Detect which cell encompasses the target text, then output its [x, y] center coordinate. 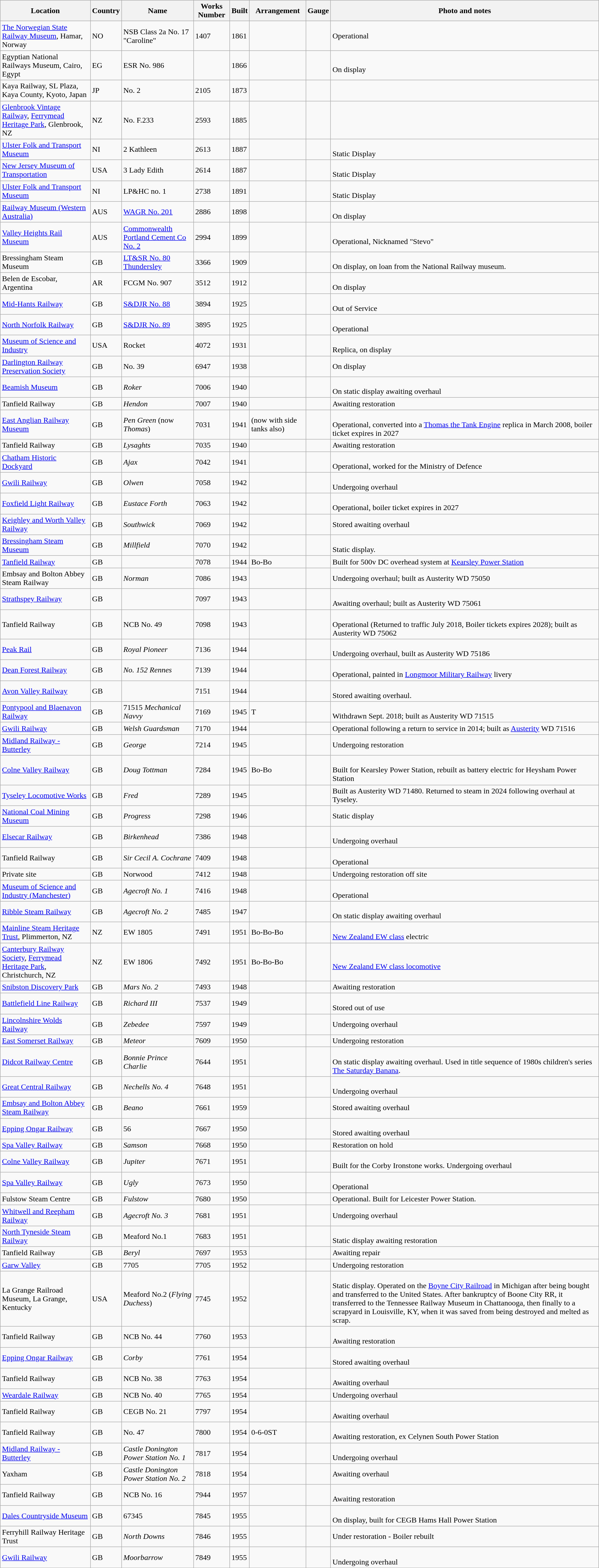
7006 [212, 387]
Valley Heights Rail Museum [45, 237]
Fulstow Steam Centre [45, 1199]
Snibston Discovery Park [45, 987]
S&DJR No. 89 [157, 325]
Static display awaiting restoration [465, 1236]
Meteor [157, 1041]
Chatham Historic Dockyard [45, 462]
Pontypool and Blaenavon Railway [45, 712]
Keighley and Worth Valley Railway [45, 524]
Restoration on hold [465, 1145]
NO [106, 36]
Withdrawn Sept. 2018; built as Austerity WD 71515 [465, 712]
7745 [212, 1299]
Eustace Forth [157, 503]
No. 2 [157, 90]
Ferryhill Railway Heritage Trust [45, 1536]
Undergoing overhaul; built as Austerity WD 75050 [465, 578]
Royal Pioneer [157, 649]
Moorbarrow [157, 1557]
7661 [212, 1108]
1938 [240, 366]
No. F.233 [157, 120]
Kaya Railway, SL Plaza, Kaya County, Kyoto, Japan [45, 90]
New Jersey Museum of Transportation [45, 170]
Roker [157, 387]
Nechells No. 4 [157, 1087]
North Tyneside Steam Railway [45, 1236]
Beryl [157, 1253]
2614 [212, 170]
7609 [212, 1041]
(now with side tanks also) [278, 425]
National Coal Mining Museum [45, 816]
EG [106, 65]
Agecroft No. 1 [157, 891]
North Norfolk Railway [45, 325]
7070 [212, 545]
7086 [212, 578]
Agecroft No. 2 [157, 911]
Sir Cecil A. Cochrane [157, 857]
North Downs [157, 1536]
LT&SR No. 80 Thundersley [157, 262]
1899 [240, 237]
Corby [157, 1358]
7214 [212, 745]
7597 [212, 1025]
EW 1806 [157, 962]
Samson [157, 1145]
2738 [212, 191]
Pen Green (now Thomas) [157, 425]
7817 [212, 1453]
7765 [212, 1395]
2613 [212, 149]
Fulstow [157, 1199]
Built as Austerity WD 71480. Returned to steam in 2024 following overhaul at Tyseley. [465, 795]
Replica, on display [465, 346]
7485 [212, 911]
Progress [157, 816]
Built for Kearsley Power Station, rebuilt as battery electric for Heysham Power Station [465, 770]
Millfield [157, 545]
Egyptian National Railways Museum, Cairo, Egypt [45, 65]
7170 [212, 728]
2105 [212, 90]
1931 [240, 346]
7412 [212, 874]
Battlefield Line Railway [45, 1003]
7298 [212, 816]
7058 [212, 483]
NSB Class 2a No. 17 "Caroline" [157, 36]
Operational, worked for the Ministry of Defence [465, 462]
Lincolnshire Wolds Railway [45, 1025]
Norwood [157, 874]
CEGB No. 21 [157, 1411]
1909 [240, 262]
Operational following a return to service in 2014; built as Austerity WD 71516 [465, 728]
7035 [212, 445]
7491 [212, 932]
7668 [212, 1145]
Ugly [157, 1182]
7289 [212, 795]
1898 [240, 212]
Railway Museum (Western Australia) [45, 212]
Museum of Science and Industry (Manchester) [45, 891]
7151 [212, 691]
7031 [212, 425]
On display, on loan from the National Railway museum. [465, 262]
7845 [212, 1516]
Operational, boiler ticket expires in 2027 [465, 503]
7098 [212, 624]
7169 [212, 712]
7042 [212, 462]
Doug Tottman [157, 770]
7648 [212, 1087]
Southwick [157, 524]
1885 [240, 120]
Awaiting overhaul; built as Austerity WD 75061 [465, 599]
1861 [240, 36]
NCB No. 40 [157, 1395]
Undergoing restoration off site [465, 874]
Dean Forest Railway [45, 670]
Didcot Railway Centre [45, 1062]
Beano [157, 1108]
Built for the Corby Ironstone works. Undergoing overhaul [465, 1162]
T [278, 712]
Canterbury Railway Society, Ferrymead Heritage Park, Christchurch, NZ [45, 962]
ESR No. 986 [157, 65]
Commonwealth Portland Cement Co No. 2 [157, 237]
FCGM No. 907 [157, 283]
Gauge [318, 11]
Hendon [157, 404]
Photo and notes [465, 11]
Weardale Railway [45, 1395]
NCB No. 49 [157, 624]
NCB No. 38 [157, 1379]
1959 [240, 1108]
7797 [212, 1411]
Great Central Railway [45, 1087]
Location [45, 11]
Beamish Museum [45, 387]
Glenbrook Vintage Railway, Ferrymead Heritage Park, Glenbrook, NZ [45, 120]
No. 39 [157, 366]
7761 [212, 1358]
2994 [212, 237]
1912 [240, 283]
East Somerset Railway [45, 1041]
WAGR No. 201 [157, 212]
7537 [212, 1003]
Strathspey Railway [45, 599]
7097 [212, 599]
George [157, 745]
1957 [240, 1495]
71515 Mechanical Navvy [157, 712]
0-6-0ST [278, 1433]
7697 [212, 1253]
Stored awaiting overhaul. [465, 691]
Rocket [157, 346]
7846 [212, 1536]
No. 152 Rennes [157, 670]
7069 [212, 524]
3512 [212, 283]
7139 [212, 670]
Name [157, 11]
Mainline Steam Heritage Trust, Plimmerton, NZ [45, 932]
Zebedee [157, 1025]
7409 [212, 857]
New Zealand EW class electric [465, 932]
1946 [240, 816]
6947 [212, 366]
Private site [45, 874]
Meaford No.2 (Flying Duchess) [157, 1299]
On display, built for CEGB Hams Hall Power Station [465, 1516]
7493 [212, 987]
7671 [212, 1162]
Built [240, 11]
Static display. [465, 545]
3 Lady Edith [157, 170]
7680 [212, 1199]
2 Kathleen [157, 149]
Jupiter [157, 1162]
New Zealand EW class locomotive [465, 962]
Castle Donington Power Station No. 1 [157, 1453]
67345 [157, 1516]
On static display awaiting overhaul. Used in title sequence of 1980s children's series The Saturday Banana. [465, 1062]
AR [106, 283]
Castle Donington Power Station No. 2 [157, 1474]
Elsecar Railway [45, 837]
7386 [212, 837]
LP&HC no. 1 [157, 191]
Operational, converted into a Thomas the Tank Engine replica in March 2008, boiler ticket expires in 2027 [465, 425]
3894 [212, 304]
Ribble Steam Railway [45, 911]
Yaxham [45, 1474]
7416 [212, 891]
7849 [212, 1557]
Norman [157, 578]
Mid-Hants Railway [45, 304]
S&DJR No. 88 [157, 304]
7667 [212, 1128]
Foxfield Light Railway [45, 503]
No. 47 [157, 1433]
Richard III [157, 1003]
1407 [212, 36]
East Anglian Railway Museum [45, 425]
Darlington Railway Preservation Society [45, 366]
Out of Service [465, 304]
7644 [212, 1062]
2886 [212, 212]
Static display [465, 816]
Ajax [157, 462]
La Grange Railroad Museum, La Grange, Kentucky [45, 1299]
7007 [212, 404]
The Norwegian State Railway Museum, Hamar, Norway [45, 36]
Welsh Guardsman [157, 728]
7284 [212, 770]
Stored out of use [465, 1003]
7078 [212, 562]
7944 [212, 1495]
7683 [212, 1236]
NCB No. 16 [157, 1495]
7818 [212, 1474]
7673 [212, 1182]
Undergoing overhaul, built as Austerity WD 75186 [465, 649]
Operational (Returned to traffic July 2018, Boiler tickets expires 2028); built as Austerity WD 75062 [465, 624]
Peak Rail [45, 649]
Built for 500v DC overhead system at Kearsley Power Station [465, 562]
4072 [212, 346]
Arrangement [278, 11]
Birkenhead [157, 837]
1866 [240, 65]
Operational. Built for Leicester Power Station. [465, 1199]
Olwen [157, 483]
Whitwell and Reepham Railway [45, 1215]
7760 [212, 1337]
Bonnie Prince Charlie [157, 1062]
Lysaghts [157, 445]
Belen de Escobar, Argentina [45, 283]
Fred [157, 795]
56 [157, 1128]
Avon Valley Railway [45, 691]
7800 [212, 1433]
1947 [240, 911]
Meaford No.1 [157, 1236]
Awaiting repair [465, 1253]
Works Number [212, 11]
Awaiting restoration, ex Celynen South Power Station [465, 1433]
Under restoration - Boiler rebuilt [465, 1536]
7492 [212, 962]
Garw Valley [45, 1265]
Country [106, 11]
2593 [212, 120]
7063 [212, 503]
Dales Countryside Museum [45, 1516]
JP [106, 90]
Agecroft No. 3 [157, 1215]
EW 1805 [157, 932]
3895 [212, 325]
NCB No. 44 [157, 1337]
Operational, painted in Longmoor Military Railway livery [465, 670]
3366 [212, 262]
1891 [240, 191]
Operational, Nicknamed "Stevo" [465, 237]
7681 [212, 1215]
Tyseley Locomotive Works [45, 795]
7763 [212, 1379]
7136 [212, 649]
Museum of Science and Industry [45, 346]
1873 [240, 90]
Mars No. 2 [157, 987]
